Return [X, Y] of the center of cell containing provided text 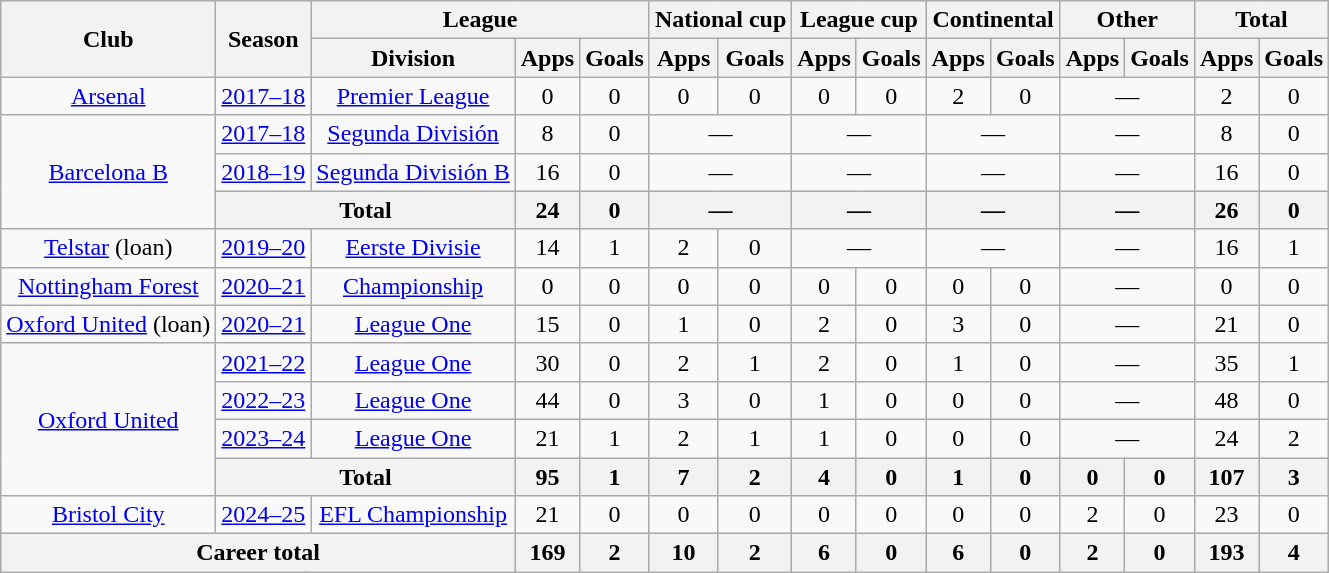
2019–20 [264, 248]
Oxford United [108, 419]
10 [683, 553]
107 [1226, 477]
2021–22 [264, 362]
7 [683, 477]
Telstar (loan) [108, 248]
Season [264, 39]
35 [1226, 362]
14 [547, 248]
Championship [413, 286]
Career total [258, 553]
26 [1226, 210]
Premier League [413, 96]
Division [413, 58]
Segunda División [413, 134]
Segunda División B [413, 172]
Club [108, 39]
95 [547, 477]
2022–23 [264, 400]
EFL Championship [413, 515]
Arsenal [108, 96]
National cup [720, 20]
15 [547, 324]
48 [1226, 400]
Nottingham Forest [108, 286]
2023–24 [264, 438]
Bristol City [108, 515]
2018–19 [264, 172]
169 [547, 553]
193 [1226, 553]
Barcelona B [108, 172]
44 [547, 400]
23 [1226, 515]
Continental [993, 20]
Other [1127, 20]
2024–25 [264, 515]
League cup [859, 20]
30 [547, 362]
League [480, 20]
Eerste Divisie [413, 248]
Oxford United (loan) [108, 324]
